From the cell containing the given text, extract its center point as [X, Y] coordinate. 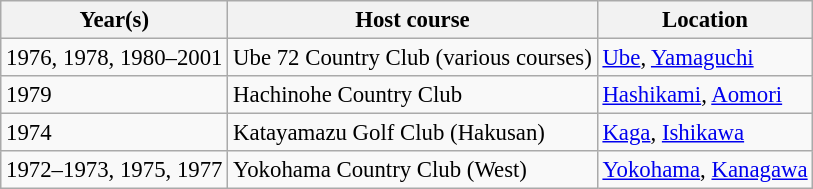
Location [705, 20]
1976, 1978, 1980–2001 [114, 58]
Yokohama, Kanagawa [705, 170]
Katayamazu Golf Club (Hakusan) [412, 133]
Hachinohe Country Club [412, 95]
1979 [114, 95]
Host course [412, 20]
1974 [114, 133]
1972–1973, 1975, 1977 [114, 170]
Yokohama Country Club (West) [412, 170]
Kaga, Ishikawa [705, 133]
Ube, Yamaguchi [705, 58]
Ube 72 Country Club (various courses) [412, 58]
Year(s) [114, 20]
Hashikami, Aomori [705, 95]
